Output the (x, y) coordinate of the center of the cell containing the given text.  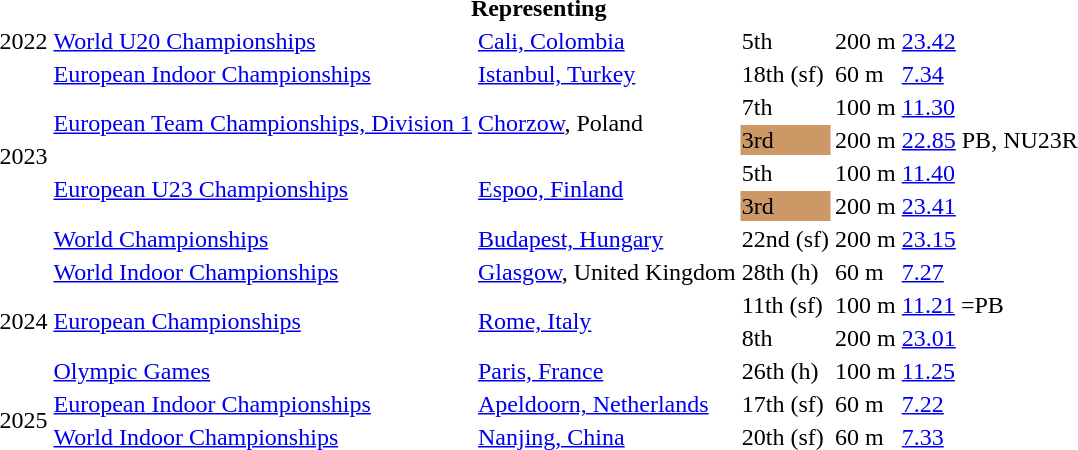
18th (sf) (785, 74)
17th (sf) (785, 404)
European U23 Championships (263, 190)
Budapest, Hungary (606, 239)
Glasgow, United Kingdom (606, 272)
European Championships (263, 322)
Rome, Italy (606, 322)
8th (785, 338)
22nd (sf) (785, 239)
26th (h) (785, 371)
Paris, France (606, 371)
Istanbul, Turkey (606, 74)
World U20 Championships (263, 41)
Apeldoorn, Netherlands (606, 404)
28th (h) (785, 272)
11th (sf) (785, 305)
Chorzow, Poland (606, 124)
European Team Championships, Division 1 (263, 124)
World Championships (263, 239)
Espoo, Finland (606, 190)
Olympic Games (263, 371)
Cali, Colombia (606, 41)
7th (785, 107)
World Indoor Championships (263, 272)
